Locate the cell with the specified text and output its [x, y] center coordinate. 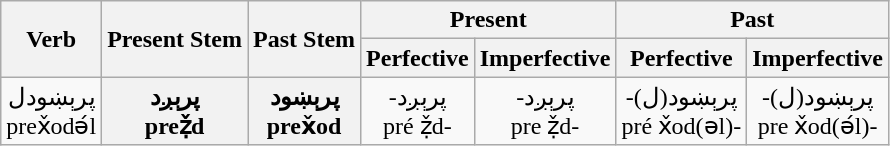
-پرېږد pré ẓ̌d- [418, 111]
پرېږد preẓ̌d [175, 111]
Present Stem [175, 39]
-(پرېښود(ل pré x̌od(əl)- [682, 111]
Verb [52, 39]
Past Stem [304, 39]
Present [488, 20]
-پرېږد pre ẓ̌d- [545, 111]
Past [752, 20]
-(پرېښود(ل pre x̌od(ә́l)- [818, 111]
پرېښود prex̌od [304, 111]
پرېښودل prex̌odә́l [52, 111]
